Return the [X, Y] coordinate for the center point of the cell that contains the specified text.  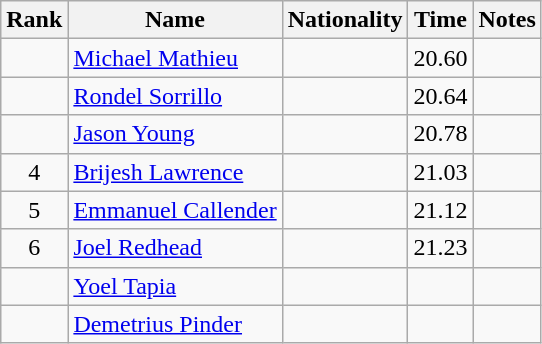
20.64 [440, 96]
Time [440, 20]
21.23 [440, 248]
Nationality [345, 20]
20.60 [440, 58]
Name [175, 20]
Notes [507, 20]
Rondel Sorrillo [175, 96]
Joel Redhead [175, 248]
Rank [34, 20]
21.03 [440, 172]
Brijesh Lawrence [175, 172]
6 [34, 248]
4 [34, 172]
20.78 [440, 134]
Yoel Tapia [175, 286]
21.12 [440, 210]
Jason Young [175, 134]
Demetrius Pinder [175, 324]
Emmanuel Callender [175, 210]
Michael Mathieu [175, 58]
5 [34, 210]
